For the text-containing cell, return its midpoint in (X, Y) coordinate format. 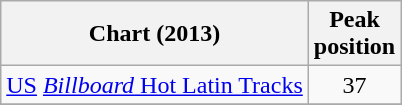
Chart (2013) (155, 34)
37 (354, 85)
US Billboard Hot Latin Tracks (155, 85)
Peakposition (354, 34)
